Capture the cell that displays the provided text and extract its (x, y) central coordinate. 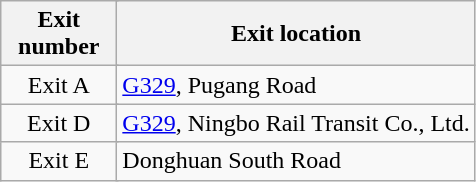
G329, Pugang Road (296, 85)
Exit number (59, 34)
Exit D (59, 123)
Exit E (59, 161)
Donghuan South Road (296, 161)
Exit A (59, 85)
G329, Ningbo Rail Transit Co., Ltd. (296, 123)
Exit location (296, 34)
